Locate the cell with the specified text and output its [X, Y] center coordinate. 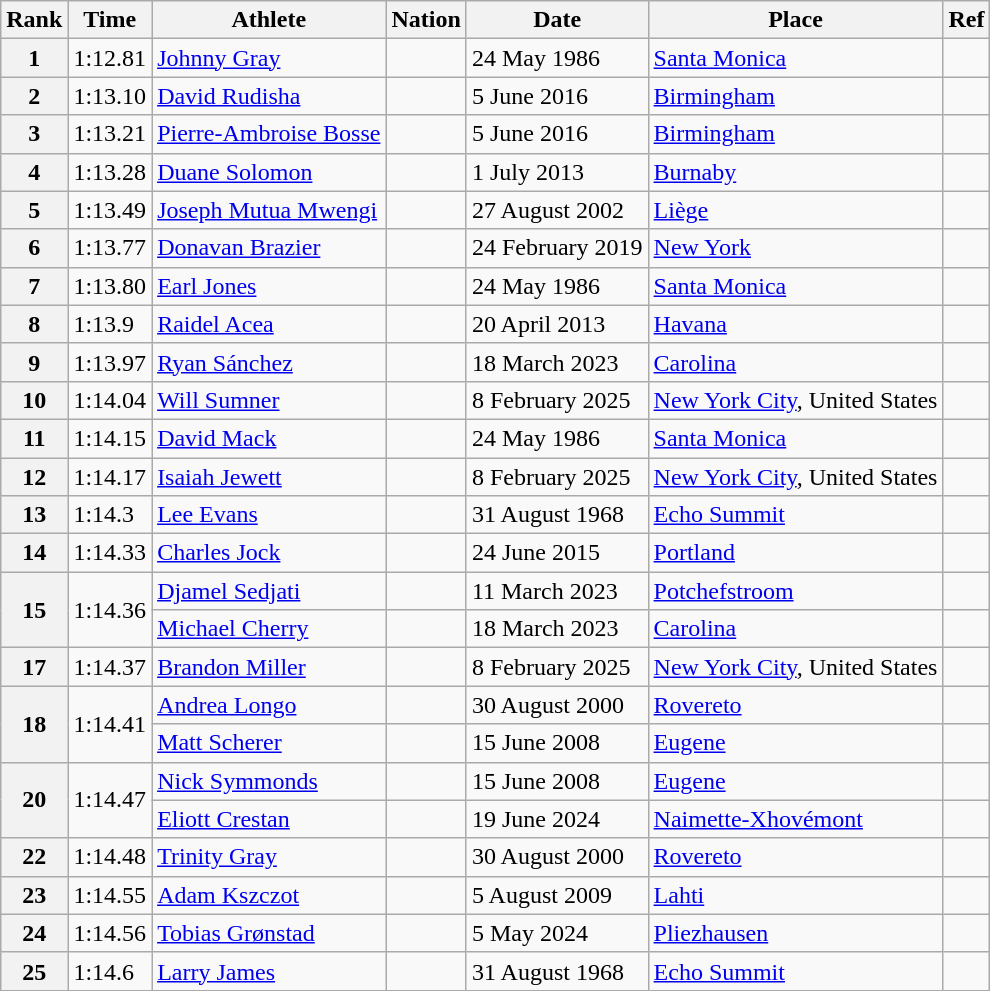
1:13.77 [110, 248]
1:14.55 [110, 895]
Lahti [796, 895]
1:12.81 [110, 58]
Pierre-Ambroise Bosse [269, 134]
22 [34, 857]
Tobias Grønstad [269, 933]
27 August 2002 [557, 210]
1:14.48 [110, 857]
Havana [796, 324]
Will Sumner [269, 400]
Date [557, 20]
Naimette-Xhovémont [796, 819]
14 [34, 553]
20 [34, 800]
24 February 2019 [557, 248]
24 June 2015 [557, 553]
Portland [796, 553]
5 May 2024 [557, 933]
Matt Scherer [269, 743]
12 [34, 477]
1:13.80 [110, 286]
Rank [34, 20]
Eliott Crestan [269, 819]
1:13.97 [110, 362]
Isaiah Jewett [269, 477]
15 [34, 610]
Donavan Brazier [269, 248]
Ryan Sánchez [269, 362]
19 June 2024 [557, 819]
Time [110, 20]
1 [34, 58]
20 April 2013 [557, 324]
1:13.49 [110, 210]
Andrea Longo [269, 705]
Djamel Sedjati [269, 591]
Larry James [269, 971]
18 [34, 724]
Brandon Miller [269, 667]
Nick Symmonds [269, 781]
1:13.10 [110, 96]
Michael Cherry [269, 629]
5 [34, 210]
1:13.21 [110, 134]
1:14.33 [110, 553]
1:14.3 [110, 515]
1:14.17 [110, 477]
David Mack [269, 438]
1:14.04 [110, 400]
Joseph Mutua Mwengi [269, 210]
1:14.47 [110, 800]
Adam Kszczot [269, 895]
11 [34, 438]
Earl Jones [269, 286]
1:14.41 [110, 724]
10 [34, 400]
1:13.9 [110, 324]
1:14.15 [110, 438]
17 [34, 667]
Johnny Gray [269, 58]
4 [34, 172]
David Rudisha [269, 96]
2 [34, 96]
25 [34, 971]
1:13.28 [110, 172]
8 [34, 324]
Ref [966, 20]
5 August 2009 [557, 895]
Lee Evans [269, 515]
Liège [796, 210]
Raidel Acea [269, 324]
1:14.56 [110, 933]
Trinity Gray [269, 857]
7 [34, 286]
Potchefstroom [796, 591]
1 July 2013 [557, 172]
Burnaby [796, 172]
Place [796, 20]
11 March 2023 [557, 591]
6 [34, 248]
Pliezhausen [796, 933]
1:14.6 [110, 971]
1:14.36 [110, 610]
24 [34, 933]
Nation [426, 20]
23 [34, 895]
13 [34, 515]
1:14.37 [110, 667]
Athlete [269, 20]
3 [34, 134]
9 [34, 362]
Duane Solomon [269, 172]
Charles Jock [269, 553]
New York [796, 248]
